Return [x, y] of the center of cell containing provided text 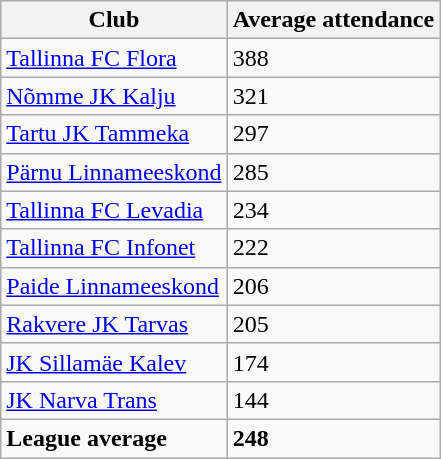
144 [334, 400]
297 [334, 134]
JK Narva Trans [114, 400]
285 [334, 172]
388 [334, 58]
Paide Linnameeskond [114, 286]
Average attendance [334, 20]
321 [334, 96]
222 [334, 248]
Pärnu Linnameeskond [114, 172]
League average [114, 438]
174 [334, 362]
Club [114, 20]
Tallinna FC Levadia [114, 210]
Tallinna FC Infonet [114, 248]
Tallinna FC Flora [114, 58]
205 [334, 324]
Tartu JK Tammeka [114, 134]
JK Sillamäe Kalev [114, 362]
Nõmme JK Kalju [114, 96]
248 [334, 438]
Rakvere JK Tarvas [114, 324]
206 [334, 286]
234 [334, 210]
